Extract the (X, Y) coordinate from the center of the cell holding the provided text.  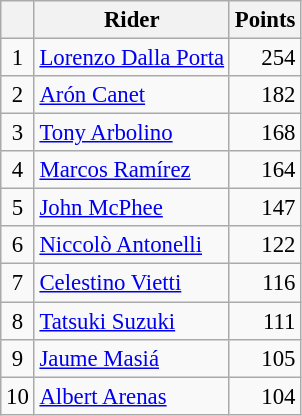
Jaume Masiá (132, 358)
Marcos Ramírez (132, 170)
105 (264, 358)
147 (264, 208)
Tatsuki Suzuki (132, 321)
Points (264, 20)
Celestino Vietti (132, 283)
9 (18, 358)
John McPhee (132, 208)
254 (264, 58)
111 (264, 321)
Albert Arenas (132, 396)
Niccolò Antonelli (132, 245)
Arón Canet (132, 95)
8 (18, 321)
104 (264, 396)
4 (18, 170)
Tony Arbolino (132, 133)
Rider (132, 20)
168 (264, 133)
7 (18, 283)
6 (18, 245)
182 (264, 95)
116 (264, 283)
122 (264, 245)
3 (18, 133)
2 (18, 95)
Lorenzo Dalla Porta (132, 58)
5 (18, 208)
164 (264, 170)
10 (18, 396)
1 (18, 58)
